Find where the given text appears and provide that cell's center as [X, Y] coordinate. 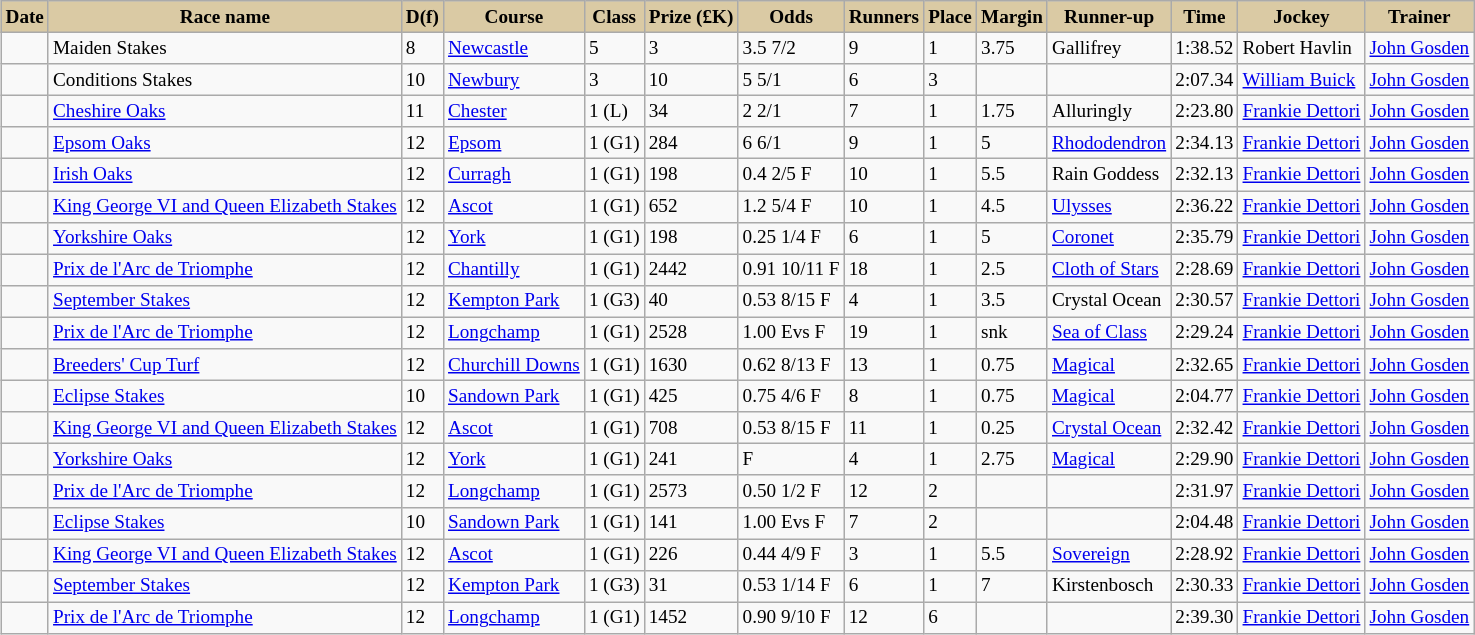
Prize (£K) [691, 17]
Runner-up [1108, 17]
6 6/1 [791, 143]
snk [1012, 333]
0.50 1/2 F [791, 491]
Irish Oaks [224, 175]
31 [691, 586]
40 [691, 301]
0.4 2/5 F [791, 175]
0.25 [1012, 428]
4.5 [1012, 206]
2:04.77 [1204, 396]
19 [884, 333]
Time [1204, 17]
3.5 7/2 [791, 48]
141 [691, 523]
2:31.97 [1204, 491]
Alluringly [1108, 111]
Churchill Downs [514, 365]
652 [691, 206]
2 2/1 [791, 111]
F [791, 460]
2:04.48 [1204, 523]
1.75 [1012, 111]
D(f) [422, 17]
Cheshire Oaks [224, 111]
2442 [691, 270]
Gallifrey [1108, 48]
2:29.24 [1204, 333]
5 5/1 [791, 80]
1452 [691, 618]
2:29.90 [1204, 460]
34 [691, 111]
2:39.30 [1204, 618]
284 [691, 143]
226 [691, 554]
18 [884, 270]
0.90 9/10 F [791, 618]
William Buick [1302, 80]
Place [950, 17]
Race name [224, 17]
Date [25, 17]
Newbury [514, 80]
Course [514, 17]
Conditions Stakes [224, 80]
3.75 [1012, 48]
Rain Goddess [1108, 175]
Class [614, 17]
0.53 1/14 F [791, 586]
0.75 4/6 F [791, 396]
2.5 [1012, 270]
2:32.13 [1204, 175]
Rhododendron [1108, 143]
3.5 [1012, 301]
Coronet [1108, 238]
Sea of Class [1108, 333]
Breeders' Cup Turf [224, 365]
Newcastle [514, 48]
2528 [691, 333]
0.44 4/9 F [791, 554]
Robert Havlin [1302, 48]
Epsom Oaks [224, 143]
Cloth of Stars [1108, 270]
Jockey [1302, 17]
1:38.52 [1204, 48]
1 (L) [614, 111]
2.75 [1012, 460]
0.25 1/4 F [791, 238]
2:30.33 [1204, 586]
Kirstenbosch [1108, 586]
Maiden Stakes [224, 48]
2:07.34 [1204, 80]
1630 [691, 365]
241 [691, 460]
13 [884, 365]
1.2 5/4 F [791, 206]
0.62 8/13 F [791, 365]
2:28.92 [1204, 554]
2:32.65 [1204, 365]
Runners [884, 17]
708 [691, 428]
2:34.13 [1204, 143]
Trainer [1420, 17]
2:36.22 [1204, 206]
2573 [691, 491]
Sovereign [1108, 554]
Odds [791, 17]
Epsom [514, 143]
2:30.57 [1204, 301]
Margin [1012, 17]
2:35.79 [1204, 238]
Ulysses [1108, 206]
2:28.69 [1204, 270]
2:23.80 [1204, 111]
Chantilly [514, 270]
2:32.42 [1204, 428]
425 [691, 396]
Chester [514, 111]
Curragh [514, 175]
0.91 10/11 F [791, 270]
